Determine the (X, Y) coordinate at the center of the cell enclosing the given text.  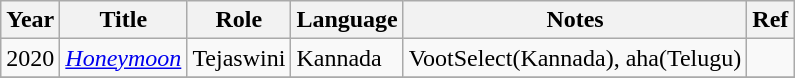
Kannada (347, 58)
2020 (30, 58)
Notes (574, 20)
Language (347, 20)
VootSelect(Kannada), aha(Telugu) (574, 58)
Title (124, 20)
Tejaswini (239, 58)
Year (30, 20)
Role (239, 20)
Ref (770, 20)
Honeymoon (124, 58)
